Provide the (X, Y) coordinate of the cell's center where the given text is located.  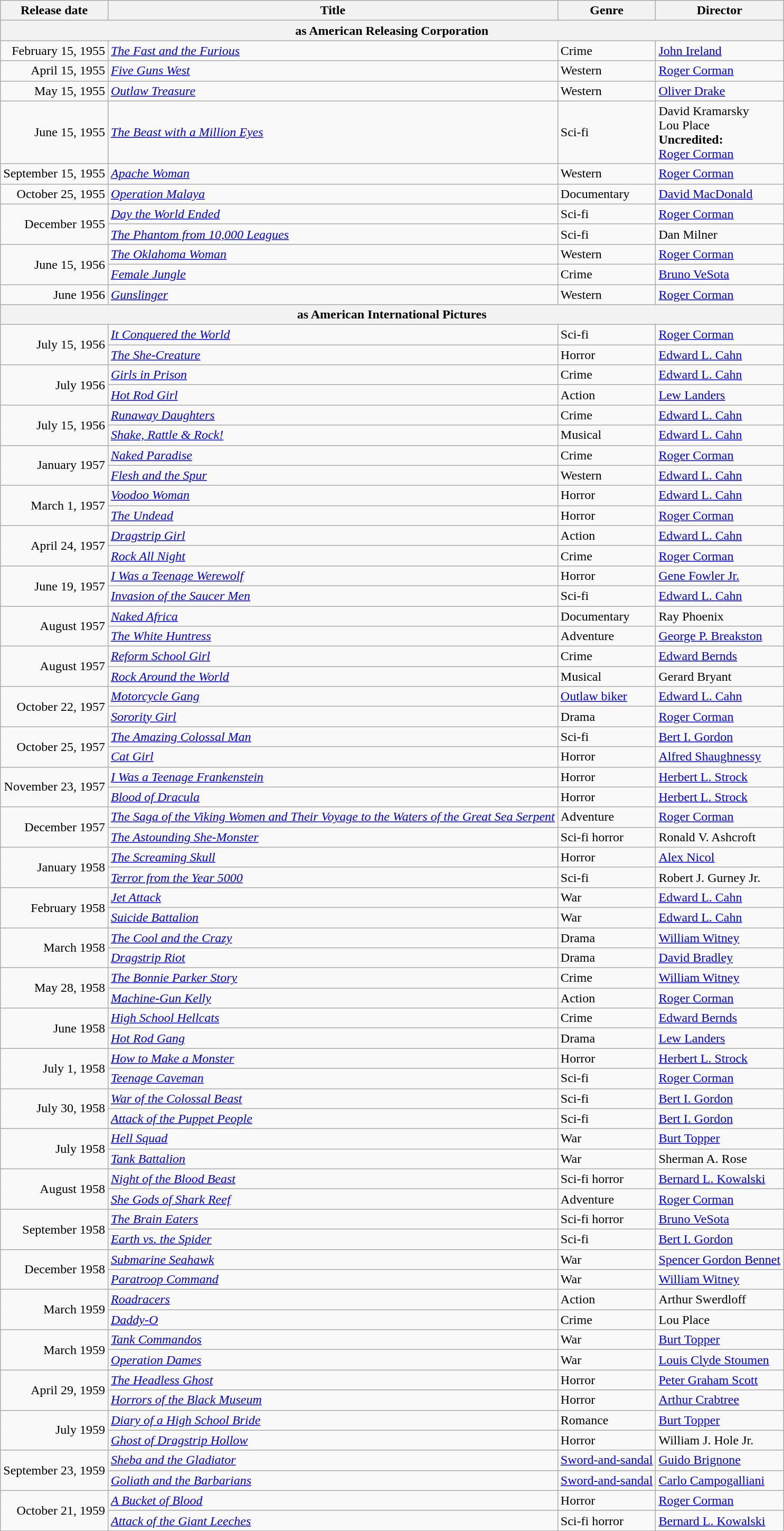
Naked Africa (333, 616)
November 23, 1957 (54, 787)
Hot Rod Girl (333, 395)
Horrors of the Black Museum (333, 1400)
August 1958 (54, 1189)
as American International Pictures (392, 315)
June 1958 (54, 1028)
John Ireland (720, 51)
June 15, 1956 (54, 264)
Guido Brignone (720, 1460)
Sorority Girl (333, 717)
Ray Phoenix (720, 616)
Runaway Daughters (333, 415)
Alfred Shaughnessy (720, 757)
The Beast with a Million Eyes (333, 132)
The Headless Ghost (333, 1380)
Gunslinger (333, 294)
Machine-Gun Kelly (333, 998)
October 25, 1955 (54, 194)
Teenage Caveman (333, 1078)
June 19, 1957 (54, 586)
Motorcycle Gang (333, 697)
Five Guns West (333, 71)
February 15, 1955 (54, 51)
Terror from the Year 5000 (333, 877)
April 29, 1959 (54, 1390)
October 22, 1957 (54, 707)
Submarine Seahawk (333, 1260)
The Fast and the Furious (333, 51)
Gene Fowler Jr. (720, 576)
Female Jungle (333, 274)
Rock All Night (333, 556)
Genre (607, 11)
I Was a Teenage Frankenstein (333, 777)
Peter Graham Scott (720, 1380)
How to Make a Monster (333, 1058)
Night of the Blood Beast (333, 1179)
Romance (607, 1420)
Tank Commandos (333, 1340)
Naked Paradise (333, 455)
The Phantom from 10,000 Leagues (333, 234)
Outlaw Treasure (333, 91)
September 1958 (54, 1229)
George P. Breakston (720, 636)
The Astounding She-Monster (333, 837)
Oliver Drake (720, 91)
Invasion of the Saucer Men (333, 596)
December 1958 (54, 1270)
War of the Colossal Beast (333, 1098)
January 1958 (54, 867)
Operation Malaya (333, 194)
March 1, 1957 (54, 505)
The Saga of the Viking Women and Their Voyage to the Waters of the Great Sea Serpent (333, 817)
The Amazing Colossal Man (333, 737)
Attack of the Giant Leeches (333, 1520)
Paratroop Command (333, 1280)
Attack of the Puppet People (333, 1119)
The Undead (333, 515)
Ronald V. Ashcroft (720, 837)
Sherman A. Rose (720, 1159)
Diary of a High School Bride (333, 1420)
Dragstrip Riot (333, 958)
Alex Nicol (720, 857)
December 1957 (54, 827)
May 15, 1955 (54, 91)
The Cool and the Crazy (333, 937)
Arthur Swerdloff (720, 1300)
Goliath and the Barbarians (333, 1480)
Blood of Dracula (333, 797)
Reform School Girl (333, 656)
July 1956 (54, 385)
as American Releasing Corporation (392, 31)
Rock Around the World (333, 677)
Suicide Battalion (333, 917)
It Conquered the World (333, 335)
October 21, 1959 (54, 1510)
The White Huntress (333, 636)
High School Hellcats (333, 1018)
Shake, Rattle & Rock! (333, 435)
January 1957 (54, 465)
Ghost of Dragstrip Hollow (333, 1440)
Director (720, 11)
Earth vs. the Spider (333, 1239)
Day the World Ended (333, 214)
Roadracers (333, 1300)
February 1958 (54, 907)
Voodoo Woman (333, 495)
September 23, 1959 (54, 1470)
Daddy-O (333, 1320)
The Brain Eaters (333, 1219)
William J. Hole Jr. (720, 1440)
Robert J. Gurney Jr. (720, 877)
July 1958 (54, 1149)
Carlo Campogalliani (720, 1480)
September 15, 1955 (54, 174)
The Bonnie Parker Story (333, 978)
July 1, 1958 (54, 1068)
June 1956 (54, 294)
Lou Place (720, 1320)
Hot Rod Gang (333, 1038)
A Bucket of Blood (333, 1500)
Outlaw biker (607, 697)
July 30, 1958 (54, 1109)
Flesh and the Spur (333, 475)
Operation Dames (333, 1360)
Sheba and the Gladiator (333, 1460)
Tank Battalion (333, 1159)
I Was a Teenage Werewolf (333, 576)
Louis Clyde Stoumen (720, 1360)
December 1955 (54, 224)
Apache Woman (333, 174)
Dan Milner (720, 234)
Hell Squad (333, 1139)
Gerard Bryant (720, 677)
Arthur Crabtree (720, 1400)
David MacDonald (720, 194)
Release date (54, 11)
Cat Girl (333, 757)
She Gods of Shark Reef (333, 1199)
The Oklahoma Woman (333, 254)
David KramarskyLou PlaceUncredited:Roger Corman (720, 132)
March 1958 (54, 947)
The Screaming Skull (333, 857)
Dragstrip Girl (333, 536)
May 28, 1958 (54, 988)
October 25, 1957 (54, 747)
Spencer Gordon Bennet (720, 1260)
June 15, 1955 (54, 132)
David Bradley (720, 958)
July 1959 (54, 1430)
Jet Attack (333, 897)
The She-Creature (333, 355)
Girls in Prison (333, 375)
April 15, 1955 (54, 71)
Title (333, 11)
April 24, 1957 (54, 546)
